Search for the cell housing the specified text and yield its (X, Y) center coordinate. 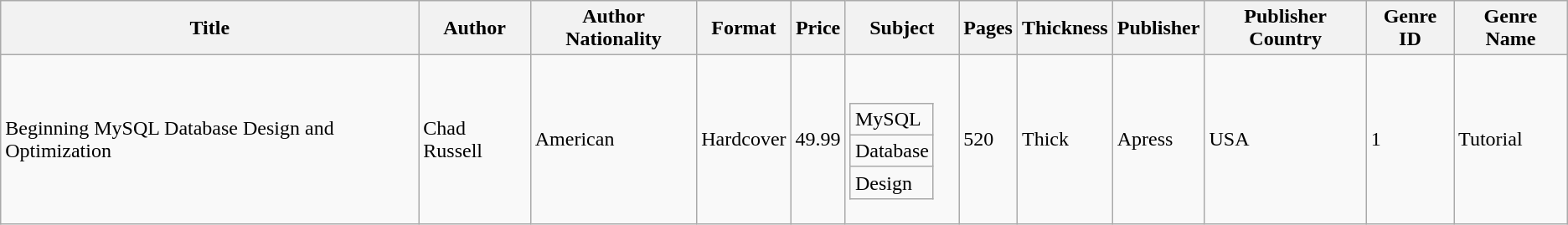
49.99 (818, 140)
Price (818, 28)
1 (1410, 140)
Thickness (1065, 28)
USA (1285, 140)
American (613, 140)
Thick (1065, 140)
Author Nationality (613, 28)
Author (474, 28)
Tutorial (1511, 140)
Title (209, 28)
MySQL (891, 119)
Genre ID (1410, 28)
Pages (988, 28)
Hardcover (744, 140)
Beginning MySQL Database Design and Optimization (209, 140)
Chad Russell (474, 140)
Database (891, 151)
Subject (902, 28)
Publisher Country (1285, 28)
Design (891, 182)
MySQL Database Design (902, 140)
Publisher (1158, 28)
Genre Name (1511, 28)
Format (744, 28)
Apress (1158, 140)
520 (988, 140)
